Return [X, Y] of the center of cell containing provided text 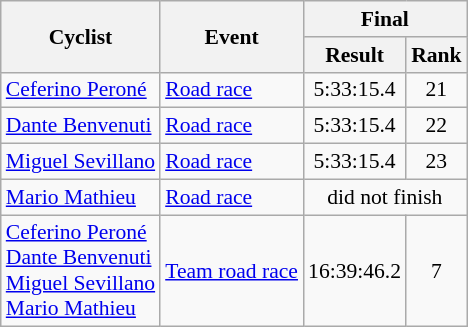
Ceferino Peroné Dante Benvenuti Miguel Sevillano Mario Mathieu [80, 271]
23 [436, 162]
Cyclist [80, 36]
16:39:46.2 [354, 271]
did not finish [385, 197]
Team road race [232, 271]
7 [436, 271]
22 [436, 126]
Ceferino Peroné [80, 90]
Rank [436, 55]
Result [354, 55]
Event [232, 36]
21 [436, 90]
Mario Mathieu [80, 197]
Miguel Sevillano [80, 162]
Dante Benvenuti [80, 126]
Final [385, 19]
